Determine the [x, y] coordinate at the center of the cell enclosing the given text.  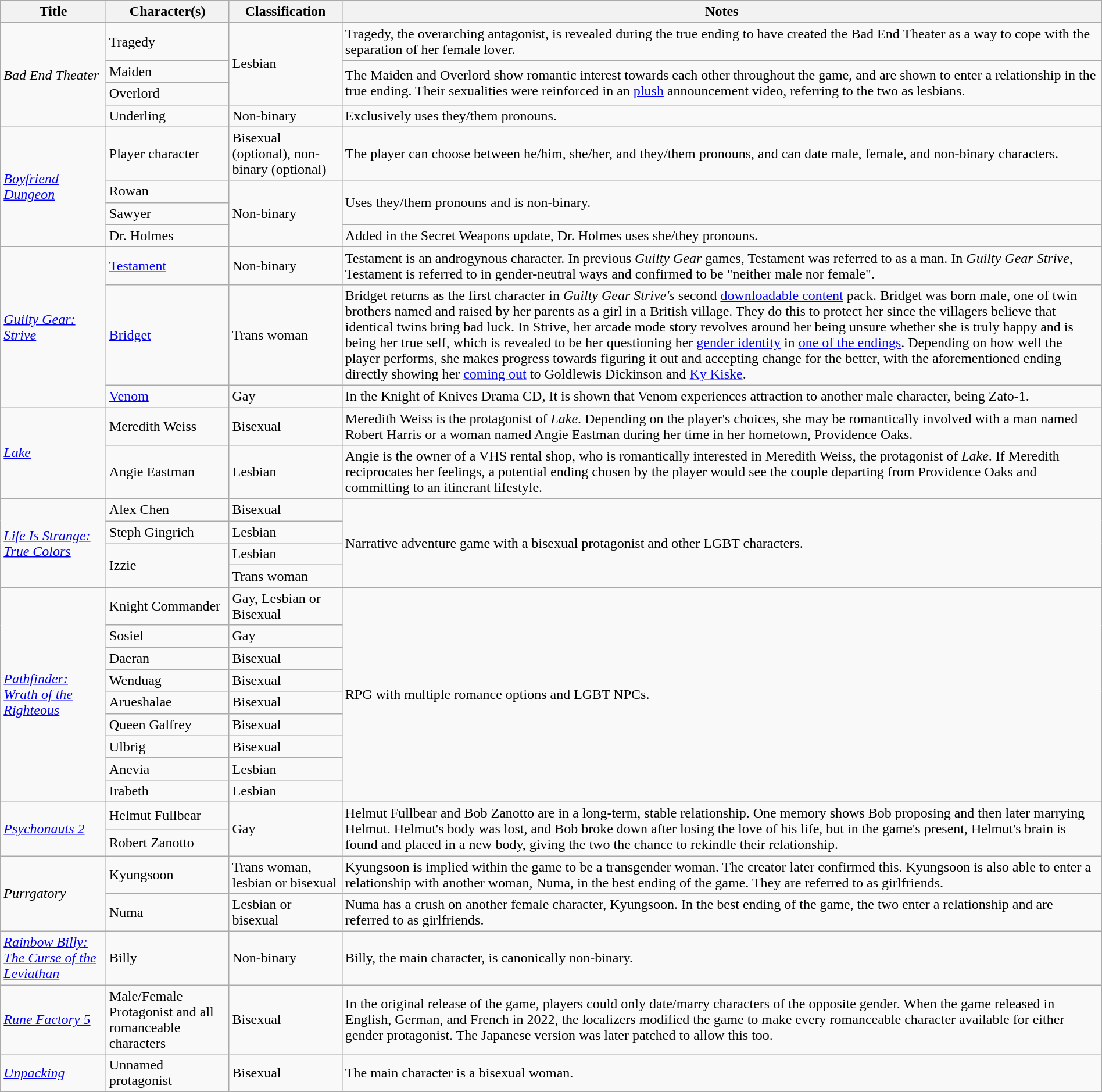
Bridget [167, 335]
Gay, Lesbian or Bisexual [285, 606]
Life Is Strange: True Colors [53, 543]
Kyungsoon [167, 875]
The main character is a bisexual woman. [722, 1073]
Unpacking [53, 1073]
Billy [167, 958]
Sawyer [167, 213]
In the Knight of Knives Drama CD, It is shown that Venom experiences attraction to another male character, being Zato-1. [722, 396]
Title [53, 12]
Bad End Theater [53, 74]
Anevia [167, 769]
Sosiel [167, 636]
Angie Eastman [167, 472]
Daeran [167, 658]
Added in the Secret Weapons update, Dr. Holmes uses she/they pronouns. [722, 235]
Tragedy [167, 42]
Underling [167, 116]
Pathfinder: Wrath of the Righteous [53, 695]
Exclusively uses they/them pronouns. [722, 116]
Testament [167, 265]
Dr. Holmes [167, 235]
Steph Gingrich [167, 532]
Numa [167, 913]
Irabeth [167, 791]
Venom [167, 396]
Purrgatory [53, 894]
Uses they/them pronouns and is non-binary. [722, 202]
Narrative adventure game with a bisexual protagonist and other LGBT characters. [722, 543]
Queen Galfrey [167, 725]
Classification [285, 12]
Rowan [167, 191]
The player can choose between he/him, she/her, and they/them pronouns, and can date male, female, and non-binary characters. [722, 154]
Character(s) [167, 12]
Unnamed protagonist [167, 1073]
Lesbian or bisexual [285, 913]
Izzie [167, 565]
Rune Factory 5 [53, 1020]
RPG with multiple romance options and LGBT NPCs. [722, 695]
Rainbow Billy: The Curse of the Leviathan [53, 958]
Maiden [167, 72]
Player character [167, 154]
Arueshalae [167, 702]
Robert Zanotto [167, 842]
Billy, the main character, is canonically non-binary. [722, 958]
Notes [722, 12]
Psychonauts 2 [53, 829]
Male/Female Protagonist and all romanceable characters [167, 1020]
Boyfriend Dungeon [53, 187]
Wenduag [167, 680]
Overlord [167, 94]
Meredith Weiss [167, 426]
Helmut Fullbear [167, 815]
Ulbrig [167, 747]
Trans woman, lesbian or bisexual [285, 875]
Knight Commander [167, 606]
Lake [53, 452]
Bisexual (optional), non-binary (optional) [285, 154]
Alex Chen [167, 510]
Guilty Gear: Strive [53, 327]
